Locate the cell with the specified text and output its [x, y] center coordinate. 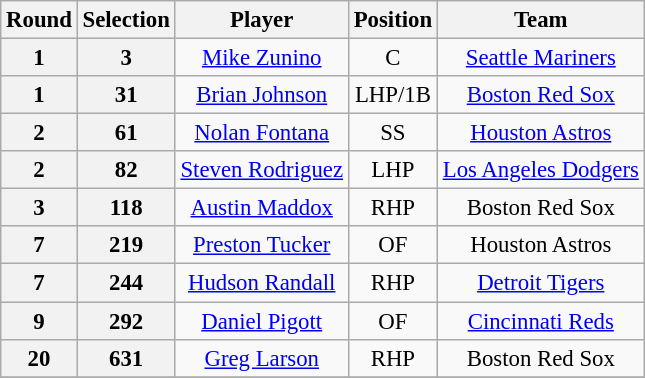
LHP/1B [392, 95]
Team [540, 20]
Daniel Pigott [262, 321]
Nolan Fontana [262, 133]
61 [126, 133]
292 [126, 321]
118 [126, 208]
SS [392, 133]
631 [126, 358]
Seattle Mariners [540, 58]
219 [126, 245]
82 [126, 170]
Mike Zunino [262, 58]
LHP [392, 170]
9 [39, 321]
Steven Rodriguez [262, 170]
Greg Larson [262, 358]
Detroit Tigers [540, 283]
31 [126, 95]
Player [262, 20]
Cincinnati Reds [540, 321]
244 [126, 283]
20 [39, 358]
Austin Maddox [262, 208]
Brian Johnson [262, 95]
Round [39, 20]
Preston Tucker [262, 245]
C [392, 58]
Los Angeles Dodgers [540, 170]
Selection [126, 20]
Position [392, 20]
Hudson Randall [262, 283]
